Search for the cell housing the specified text and yield its (x, y) center coordinate. 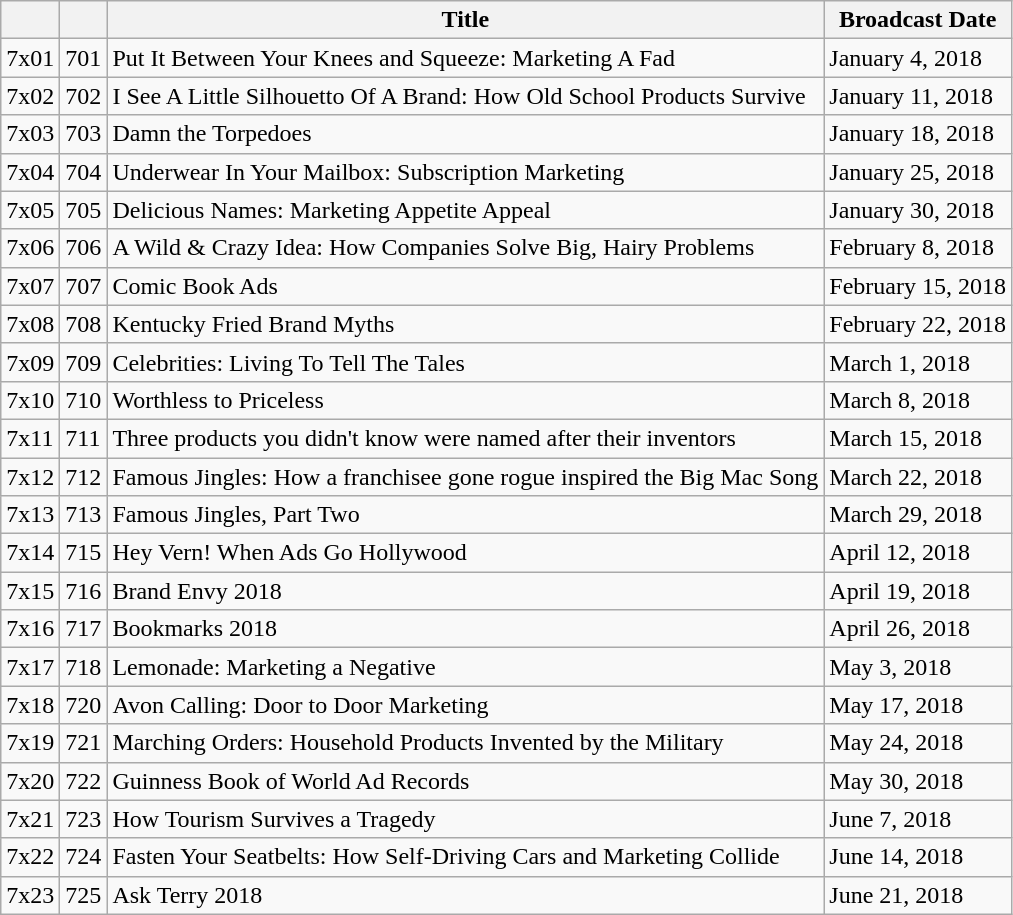
702 (84, 96)
7x19 (30, 743)
7x08 (30, 324)
January 11, 2018 (918, 96)
Three products you didn't know were named after their inventors (466, 438)
How Tourism Survives a Tragedy (466, 819)
May 30, 2018 (918, 781)
706 (84, 248)
720 (84, 705)
7x12 (30, 477)
7x06 (30, 248)
7x07 (30, 286)
7x23 (30, 895)
May 24, 2018 (918, 743)
715 (84, 553)
Kentucky Fried Brand Myths (466, 324)
713 (84, 515)
722 (84, 781)
Famous Jingles: How a franchisee gone rogue inspired the Big Mac Song (466, 477)
709 (84, 362)
Avon Calling: Door to Door Marketing (466, 705)
June 21, 2018 (918, 895)
712 (84, 477)
7x10 (30, 400)
March 1, 2018 (918, 362)
707 (84, 286)
7x04 (30, 172)
7x03 (30, 134)
Fasten Your Seatbelts: How Self-Driving Cars and Marketing Collide (466, 857)
May 3, 2018 (918, 667)
Broadcast Date (918, 20)
Marching Orders: Household Products Invented by the Military (466, 743)
7x15 (30, 591)
June 7, 2018 (918, 819)
March 8, 2018 (918, 400)
705 (84, 210)
April 19, 2018 (918, 591)
January 18, 2018 (918, 134)
April 12, 2018 (918, 553)
Damn the Torpedoes (466, 134)
May 17, 2018 (918, 705)
718 (84, 667)
Bookmarks 2018 (466, 629)
Famous Jingles, Part Two (466, 515)
716 (84, 591)
7x17 (30, 667)
704 (84, 172)
710 (84, 400)
Ask Terry 2018 (466, 895)
Underwear In Your Mailbox: Subscription Marketing (466, 172)
June 14, 2018 (918, 857)
Title (466, 20)
Lemonade: Marketing a Negative (466, 667)
Put It Between Your Knees and Squeeze: Marketing A Fad (466, 58)
March 15, 2018 (918, 438)
7x18 (30, 705)
Celebrities: Living To Tell The Tales (466, 362)
Worthless to Priceless (466, 400)
7x13 (30, 515)
723 (84, 819)
717 (84, 629)
7x21 (30, 819)
March 22, 2018 (918, 477)
724 (84, 857)
708 (84, 324)
January 4, 2018 (918, 58)
703 (84, 134)
Comic Book Ads (466, 286)
Delicious Names: Marketing Appetite Appeal (466, 210)
February 15, 2018 (918, 286)
Brand Envy 2018 (466, 591)
March 29, 2018 (918, 515)
725 (84, 895)
7x11 (30, 438)
January 30, 2018 (918, 210)
I See A Little Silhouetto Of A Brand: How Old School Products Survive (466, 96)
7x02 (30, 96)
Hey Vern! When Ads Go Hollywood (466, 553)
Guinness Book of World Ad Records (466, 781)
7x20 (30, 781)
7x22 (30, 857)
711 (84, 438)
7x16 (30, 629)
7x14 (30, 553)
January 25, 2018 (918, 172)
7x05 (30, 210)
721 (84, 743)
7x09 (30, 362)
7x01 (30, 58)
April 26, 2018 (918, 629)
A Wild & Crazy Idea: How Companies Solve Big, Hairy Problems (466, 248)
February 8, 2018 (918, 248)
February 22, 2018 (918, 324)
701 (84, 58)
